Find where the given text appears and provide that cell's center as (x, y) coordinate. 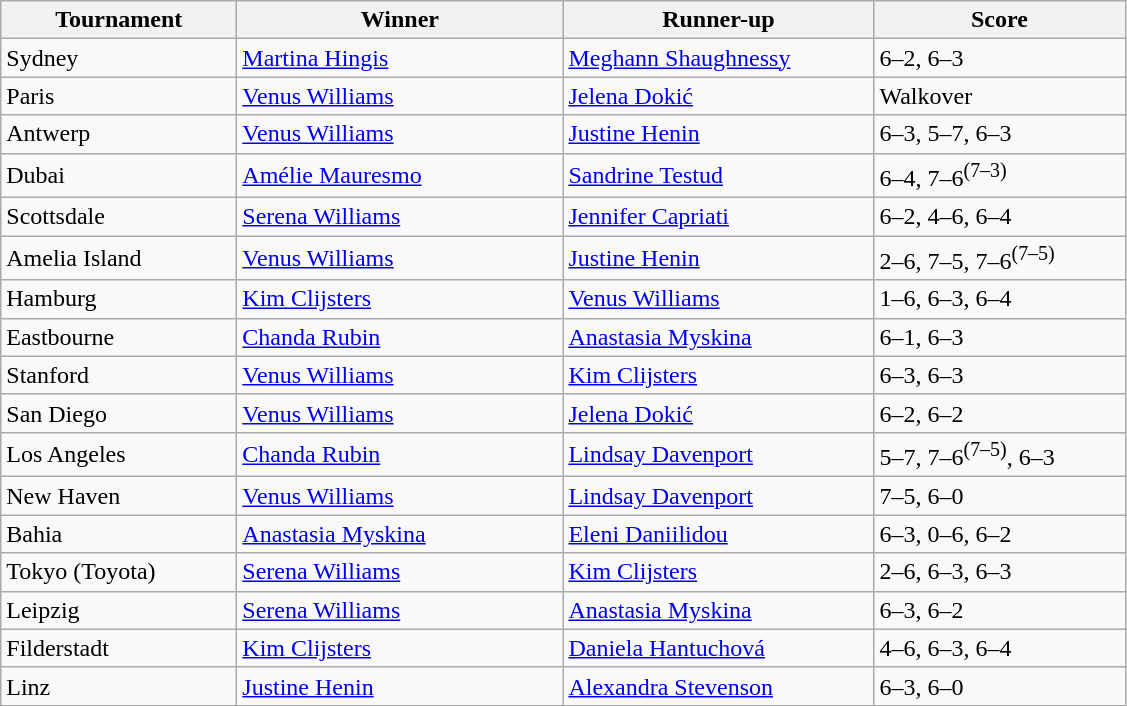
6–2, 4–6, 6–4 (1000, 217)
Bahia (119, 534)
Daniela Hantuchová (718, 648)
Martina Hingis (400, 58)
Antwerp (119, 134)
Filderstadt (119, 648)
Sandrine Testud (718, 176)
Hamburg (119, 299)
6–2, 6–3 (1000, 58)
5–7, 7–6(7–5), 6–3 (1000, 454)
Amelia Island (119, 258)
Eleni Daniilidou (718, 534)
6–3, 6–2 (1000, 610)
Tournament (119, 20)
Leipzig (119, 610)
Scottsdale (119, 217)
Dubai (119, 176)
2–6, 7–5, 7–6(7–5) (1000, 258)
Runner-up (718, 20)
4–6, 6–3, 6–4 (1000, 648)
6–4, 7–6(7–3) (1000, 176)
Paris (119, 96)
San Diego (119, 413)
Tokyo (Toyota) (119, 572)
6–3, 6–3 (1000, 375)
Linz (119, 686)
6–3, 5–7, 6–3 (1000, 134)
Jennifer Capriati (718, 217)
Los Angeles (119, 454)
Amélie Mauresmo (400, 176)
Eastbourne (119, 337)
New Haven (119, 496)
Walkover (1000, 96)
Alexandra Stevenson (718, 686)
7–5, 6–0 (1000, 496)
1–6, 6–3, 6–4 (1000, 299)
2–6, 6–3, 6–3 (1000, 572)
Stanford (119, 375)
Meghann Shaughnessy (718, 58)
Winner (400, 20)
6–3, 6–0 (1000, 686)
6–1, 6–3 (1000, 337)
Score (1000, 20)
Sydney (119, 58)
6–3, 0–6, 6–2 (1000, 534)
6–2, 6–2 (1000, 413)
